Capture the cell that displays the provided text and extract its (x, y) central coordinate. 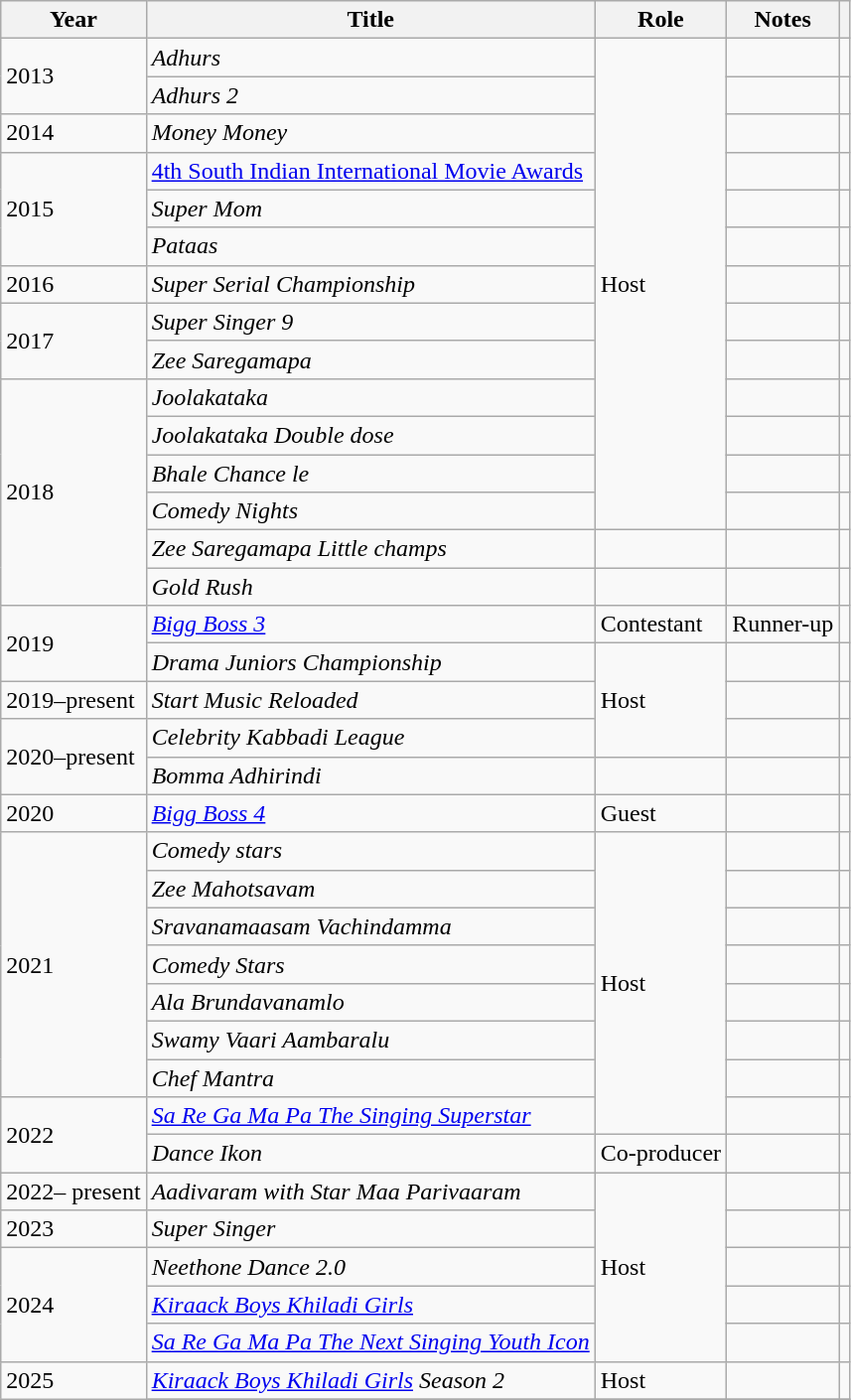
Dance Ikon (370, 1154)
2019–present (73, 700)
2023 (73, 1229)
Zee Mahotsavam (370, 889)
Bigg Boss 4 (370, 813)
Drama Juniors Championship (370, 662)
Notes (782, 20)
Celebrity Kabbadi League (370, 738)
Super Singer (370, 1229)
Sravanamaasam Vachindamma (370, 926)
Sa Re Ga Ma Pa The Singing Superstar (370, 1116)
Swamy Vaari Aambaralu (370, 1040)
Pataas (370, 246)
Role (660, 20)
Chef Mantra (370, 1077)
Start Music Reloaded (370, 700)
Guest (660, 813)
Adhurs 2 (370, 95)
Co-producer (660, 1154)
Aadivaram with Star Maa Parivaaram (370, 1191)
Neethone Dance 2.0 (370, 1267)
4th South Indian International Movie Awards (370, 171)
Comedy Stars (370, 964)
Adhurs (370, 58)
Comedy Nights (370, 511)
2025 (73, 1380)
2021 (73, 964)
2015 (73, 209)
Title (370, 20)
2016 (73, 284)
Sa Re Ga Ma Pa The Next Singing Youth Icon (370, 1342)
Bomma Adhirindi (370, 775)
2022 (73, 1135)
2013 (73, 76)
2017 (73, 341)
Ala Brundavanamlo (370, 1002)
Zee Saregamapa (370, 359)
Comedy stars (370, 851)
Money Money (370, 133)
Super Serial Championship (370, 284)
2022– present (73, 1191)
Gold Rush (370, 587)
Bigg Boss 3 (370, 625)
Year (73, 20)
2014 (73, 133)
Zee Saregamapa Little champs (370, 549)
Kiraack Boys Khiladi Girls (370, 1305)
Joolakataka Double dose (370, 435)
2019 (73, 643)
2020–present (73, 757)
Kiraack Boys Khiladi Girls Season 2 (370, 1380)
Bhale Chance le (370, 474)
2024 (73, 1305)
Joolakataka (370, 397)
Contestant (660, 625)
2018 (73, 491)
2020 (73, 813)
Runner-up (782, 625)
Super Mom (370, 209)
Super Singer 9 (370, 322)
